Determine the [X, Y] coordinate at the center of the cell enclosing the given text.  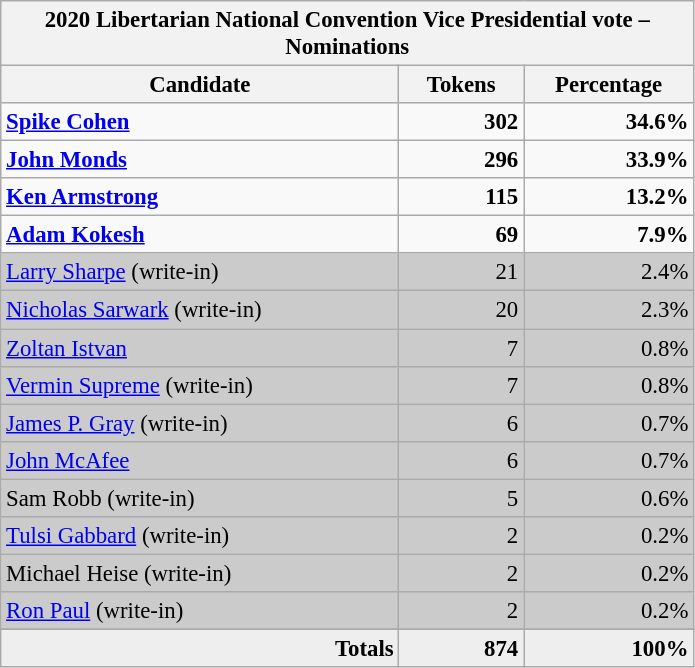
Tulsi Gabbard (write-in) [200, 536]
5 [462, 498]
2.3% [609, 310]
Vermin Supreme (write-in) [200, 385]
Totals [200, 648]
Sam Robb (write-in) [200, 498]
Ron Paul (write-in) [200, 611]
Adam Kokesh [200, 235]
Larry Sharpe (write-in) [200, 273]
115 [462, 197]
20 [462, 310]
Tokens [462, 85]
0.6% [609, 498]
33.9% [609, 160]
874 [462, 648]
2.4% [609, 273]
John McAfee [200, 460]
James P. Gray (write-in) [200, 423]
Zoltan Istvan [200, 348]
100% [609, 648]
Candidate [200, 85]
Ken Armstrong [200, 197]
13.2% [609, 197]
Nicholas Sarwark (write-in) [200, 310]
Percentage [609, 85]
21 [462, 273]
69 [462, 235]
Spike Cohen [200, 122]
302 [462, 122]
2020 Libertarian National Convention Vice Presidential vote – Nominations [348, 34]
John Monds [200, 160]
296 [462, 160]
34.6% [609, 122]
Michael Heise (write-in) [200, 573]
7.9% [609, 235]
